Capture the cell that displays the provided text and extract its [X, Y] central coordinate. 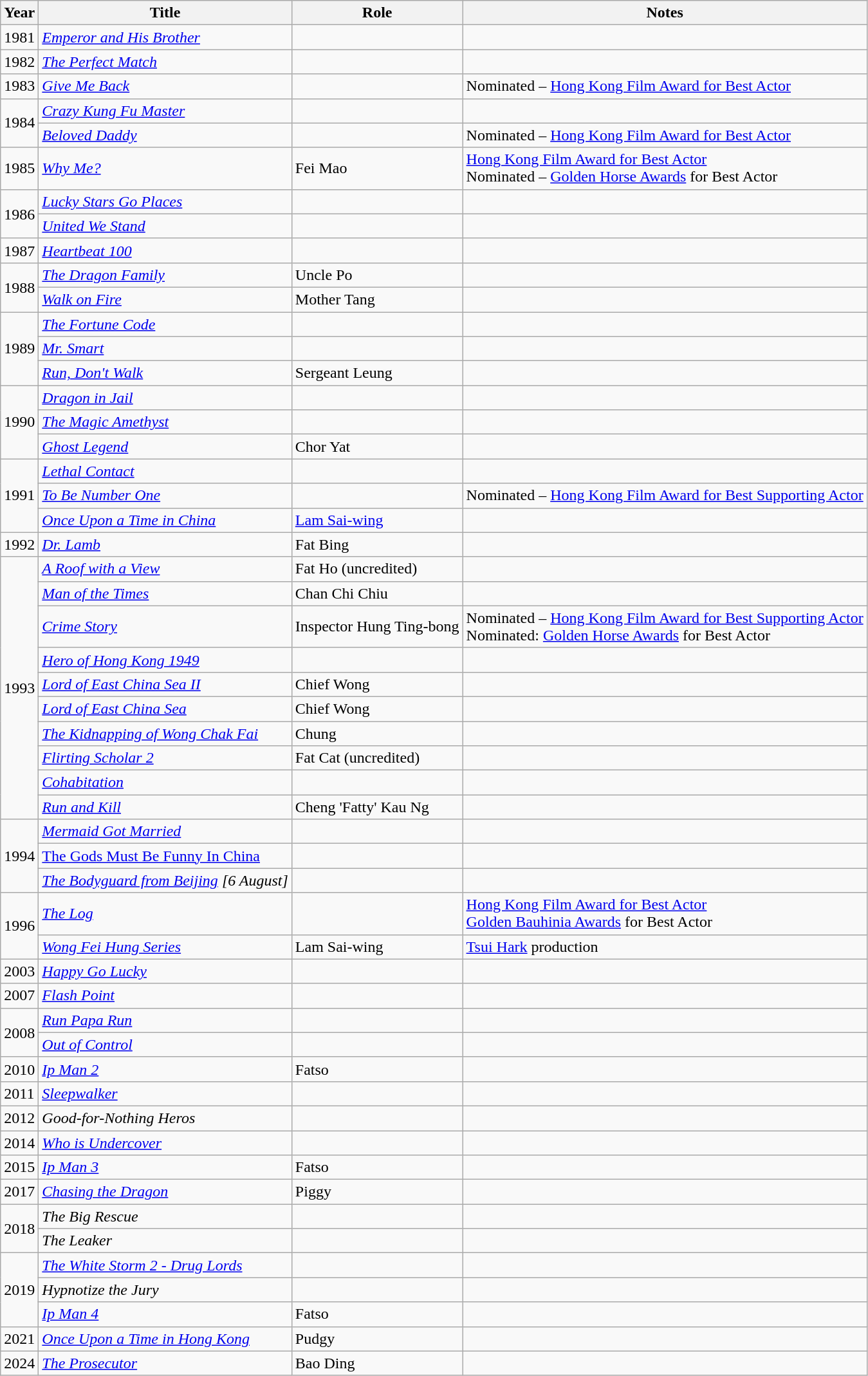
Title [165, 13]
2014 [19, 1142]
The Kidnapping of Wong Chak Fai [165, 733]
Once Upon a Time in Hong Kong [165, 1339]
The Fortune Code [165, 324]
The Leaker [165, 1241]
Chasing the Dragon [165, 1192]
Hong Kong Film Award for Best ActorNominated – Golden Horse Awards for Best Actor [665, 169]
Who is Undercover [165, 1142]
Sergeant Leung [377, 373]
1991 [19, 496]
Role [377, 13]
1984 [19, 123]
1986 [19, 214]
To Be Number One [165, 496]
Walk on Fire [165, 299]
The Gods Must Be Funny In China [165, 856]
Chan Chi Chiu [377, 593]
2021 [19, 1339]
Pudgy [377, 1339]
The Magic Amethyst [165, 422]
2019 [19, 1290]
1981 [19, 37]
Piggy [377, 1192]
The White Storm 2 - Drug Lords [165, 1265]
2012 [19, 1118]
1996 [19, 925]
Beloved Daddy [165, 135]
1994 [19, 856]
2024 [19, 1363]
Ghost Legend [165, 447]
Once Upon a Time in China [165, 520]
Wong Fei Hung Series [165, 947]
2011 [19, 1093]
2017 [19, 1192]
The Prosecutor [165, 1363]
The Dragon Family [165, 275]
1982 [19, 62]
2015 [19, 1167]
Sleepwalker [165, 1093]
Uncle Po [377, 275]
2010 [19, 1069]
Flirting Scholar 2 [165, 758]
Chung [377, 733]
Inspector Hung Ting-bong [377, 627]
Mother Tang [377, 299]
1987 [19, 250]
Lethal Contact [165, 471]
Run and Kill [165, 807]
2007 [19, 996]
Mermaid Got Married [165, 832]
2008 [19, 1032]
1993 [19, 688]
Hero of Hong Kong 1949 [165, 660]
The Log [165, 914]
Cheng 'Fatty' Kau Ng [377, 807]
1990 [19, 422]
Run Papa Run [165, 1020]
2018 [19, 1229]
Emperor and His Brother [165, 37]
Out of Control [165, 1045]
Chor Yat [377, 447]
United We Stand [165, 226]
Tsui Hark production [665, 947]
Ip Man 3 [165, 1167]
Lucky Stars Go Places [165, 201]
Year [19, 13]
1983 [19, 86]
Good-for-Nothing Heros [165, 1118]
Mr. Smart [165, 349]
The Perfect Match [165, 62]
Flash Point [165, 996]
Hong Kong Film Award for Best ActorGolden Bauhinia Awards for Best Actor [665, 914]
Run, Don't Walk [165, 373]
Cohabitation [165, 783]
Why Me? [165, 169]
The Bodyguard from Beijing [6 August] [165, 880]
Crime Story [165, 627]
Fat Ho (uncredited) [377, 569]
Nominated – Hong Kong Film Award for Best Supporting ActorNominated: Golden Horse Awards for Best Actor [665, 627]
Nominated – Hong Kong Film Award for Best Supporting Actor [665, 496]
Hypnotize the Jury [165, 1290]
Notes [665, 13]
Ip Man 4 [165, 1314]
Happy Go Lucky [165, 971]
Fat Cat (uncredited) [377, 758]
Lord of East China Sea [165, 709]
1989 [19, 348]
A Roof with a View [165, 569]
Man of the Times [165, 593]
Dragon in Jail [165, 398]
Ip Man 2 [165, 1069]
Give Me Back [165, 86]
Bao Ding [377, 1363]
Fat Bing [377, 544]
1985 [19, 169]
2003 [19, 971]
Heartbeat 100 [165, 250]
Crazy Kung Fu Master [165, 111]
Lord of East China Sea II [165, 684]
Dr. Lamb [165, 544]
The Big Rescue [165, 1216]
1988 [19, 287]
Fei Mao [377, 169]
1992 [19, 544]
